Extract the (x, y) coordinate from the center of the cell holding the provided text.  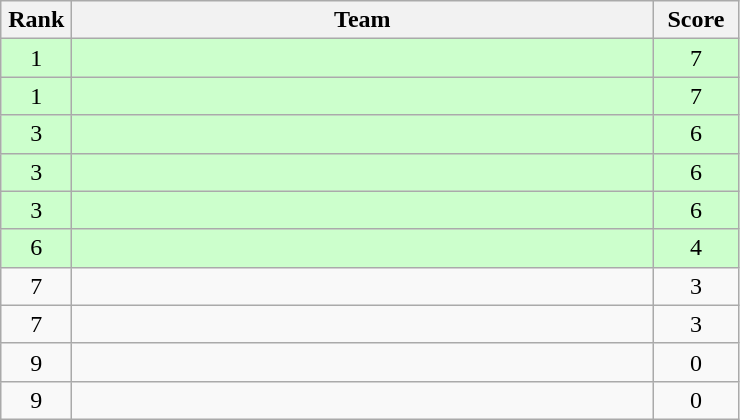
Score (696, 20)
Rank (36, 20)
4 (696, 248)
Team (362, 20)
